Return (x, y) of the center of cell containing provided text 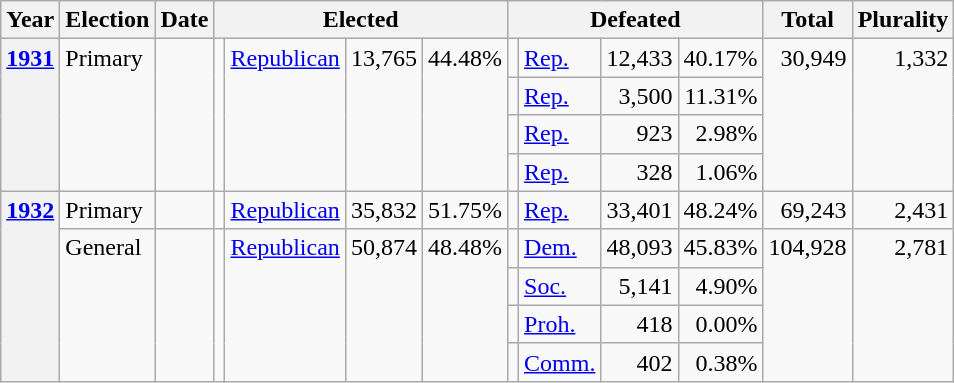
1931 (30, 115)
40.17% (720, 58)
2.98% (720, 134)
104,928 (808, 305)
Election (108, 20)
Total (808, 20)
50,874 (384, 305)
Comm. (560, 362)
45.83% (720, 248)
13,765 (384, 115)
328 (640, 172)
General (108, 305)
30,949 (808, 115)
1.06% (720, 172)
Soc. (560, 286)
923 (640, 134)
Defeated (635, 20)
48,093 (640, 248)
1932 (30, 286)
0.00% (720, 324)
0.38% (720, 362)
69,243 (808, 210)
12,433 (640, 58)
35,832 (384, 210)
48.48% (464, 305)
3,500 (640, 96)
44.48% (464, 115)
402 (640, 362)
2,431 (903, 210)
Dem. (560, 248)
1,332 (903, 115)
418 (640, 324)
4.90% (720, 286)
48.24% (720, 210)
5,141 (640, 286)
Year (30, 20)
11.31% (720, 96)
Plurality (903, 20)
33,401 (640, 210)
51.75% (464, 210)
Proh. (560, 324)
Date (184, 20)
Elected (361, 20)
2,781 (903, 305)
